Pinpoint the cell where the given text exists, returning its (x, y) midpoint coordinate. 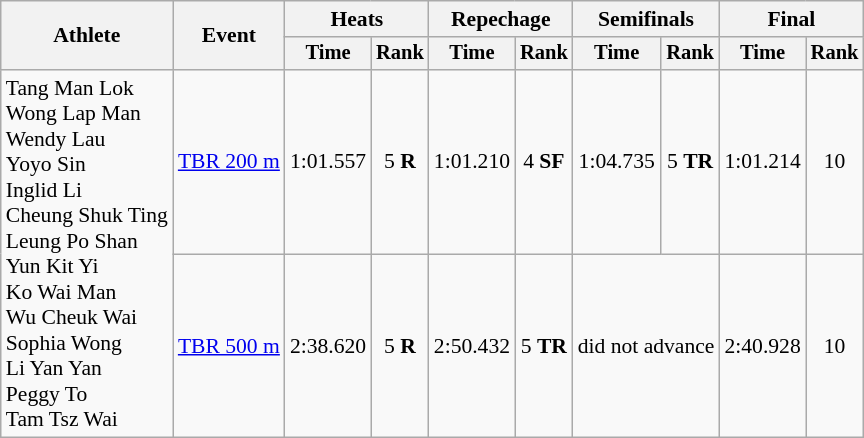
Athlete (87, 36)
Semifinals (646, 19)
did not advance (646, 346)
4 SF (544, 162)
1:01.214 (762, 162)
2:40.928 (762, 346)
Event (229, 36)
Final (791, 19)
2:50.432 (472, 346)
TBR 500 m (229, 346)
2:38.620 (328, 346)
Heats (357, 19)
1:01.557 (328, 162)
TBR 200 m (229, 162)
1:04.735 (617, 162)
Repechage (501, 19)
1:01.210 (472, 162)
